Provide the [X, Y] coordinate of the cell's center where the given text is located.  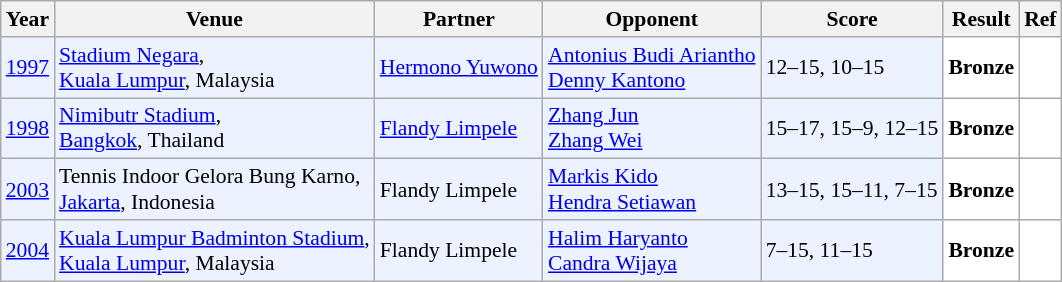
12–15, 10–15 [852, 68]
Result [981, 19]
Hermono Yuwono [459, 68]
Nimibutr Stadium,Bangkok, Thailand [214, 128]
2003 [28, 190]
7–15, 11–15 [852, 250]
2004 [28, 250]
1998 [28, 128]
Markis Kido Hendra Setiawan [652, 190]
Kuala Lumpur Badminton Stadium,Kuala Lumpur, Malaysia [214, 250]
Partner [459, 19]
Zhang Jun Zhang Wei [652, 128]
Antonius Budi Ariantho Denny Kantono [652, 68]
Year [28, 19]
Tennis Indoor Gelora Bung Karno,Jakarta, Indonesia [214, 190]
Stadium Negara,Kuala Lumpur, Malaysia [214, 68]
13–15, 15–11, 7–15 [852, 190]
Opponent [652, 19]
Venue [214, 19]
Halim Haryanto Candra Wijaya [652, 250]
1997 [28, 68]
Ref [1040, 19]
15–17, 15–9, 12–15 [852, 128]
Score [852, 19]
